Extract the [x, y] coordinate from the center of the cell holding the provided text.  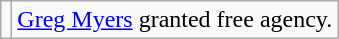
Greg Myers granted free agency. [175, 20]
